Pinpoint the cell where the given text exists, returning its [X, Y] midpoint coordinate. 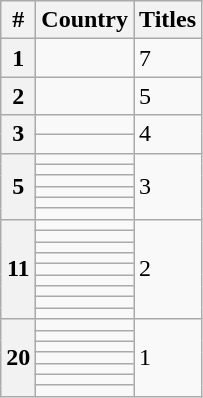
4 [168, 134]
11 [18, 269]
7 [168, 58]
20 [18, 358]
# [18, 20]
Titles [168, 20]
Country [85, 20]
